Identify which cell holds the provided text, then report its (X, Y) central coordinate. 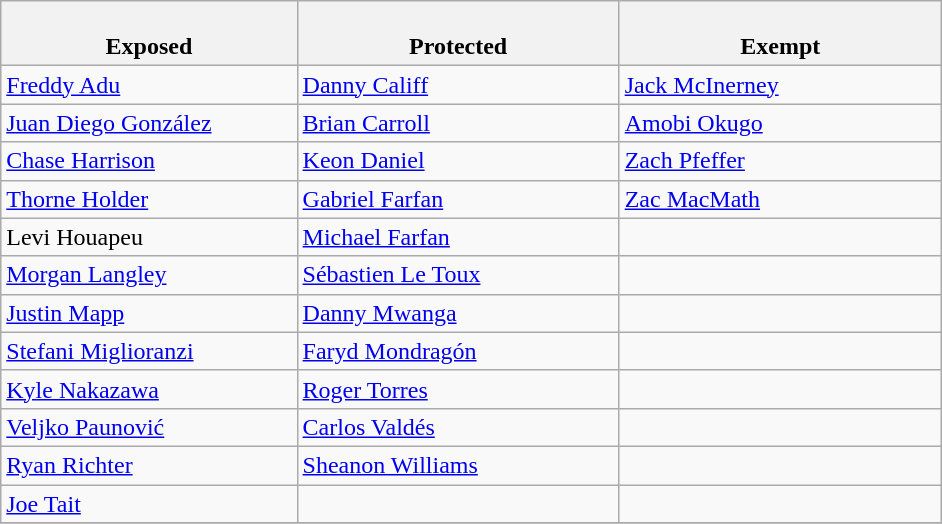
Sébastien Le Toux (458, 275)
Amobi Okugo (780, 123)
Carlos Valdés (458, 427)
Kyle Nakazawa (149, 389)
Exempt (780, 34)
Michael Farfan (458, 237)
Exposed (149, 34)
Veljko Paunović (149, 427)
Keon Daniel (458, 161)
Freddy Adu (149, 85)
Gabriel Farfan (458, 199)
Brian Carroll (458, 123)
Stefani Miglioranzi (149, 351)
Justin Mapp (149, 313)
Danny Mwanga (458, 313)
Morgan Langley (149, 275)
Roger Torres (458, 389)
Juan Diego González (149, 123)
Chase Harrison (149, 161)
Faryd Mondragón (458, 351)
Ryan Richter (149, 465)
Levi Houapeu (149, 237)
Danny Califf (458, 85)
Zach Pfeffer (780, 161)
Zac MacMath (780, 199)
Jack McInerney (780, 85)
Thorne Holder (149, 199)
Protected (458, 34)
Sheanon Williams (458, 465)
Joe Tait (149, 503)
